Locate the cell with the specified text and output its [x, y] center coordinate. 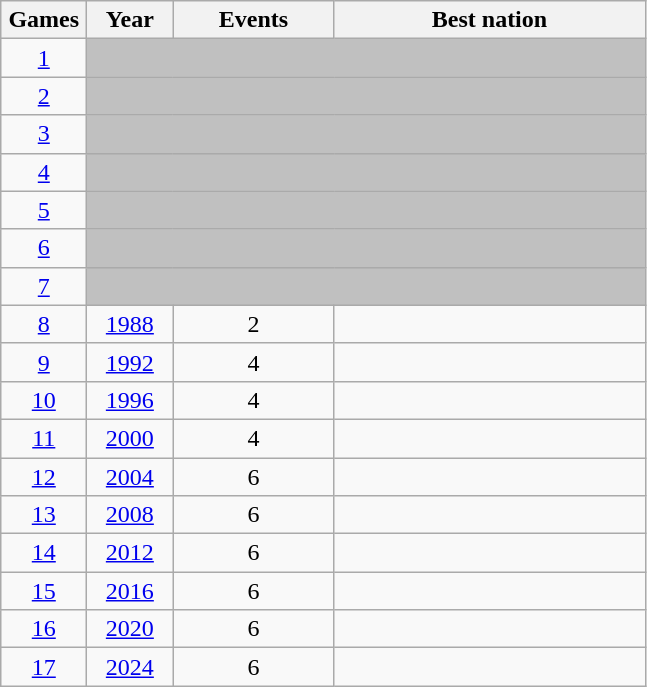
8 [44, 324]
1 [44, 58]
2012 [130, 553]
10 [44, 400]
2016 [130, 591]
2004 [130, 477]
2008 [130, 515]
17 [44, 667]
11 [44, 438]
9 [44, 362]
15 [44, 591]
2000 [130, 438]
7 [44, 286]
Games [44, 20]
13 [44, 515]
14 [44, 553]
12 [44, 477]
Best nation [490, 20]
2020 [130, 629]
1988 [130, 324]
Year [130, 20]
5 [44, 210]
3 [44, 134]
Events [254, 20]
16 [44, 629]
2024 [130, 667]
1992 [130, 362]
1996 [130, 400]
